Determine the [x, y] coordinate at the center of the cell enclosing the given text.  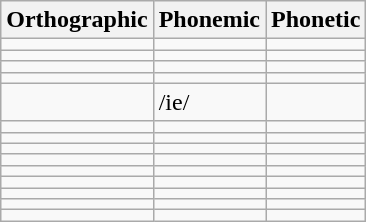
Phonetic [316, 20]
Phonemic [209, 20]
Orthographic [77, 20]
/ie/ [209, 102]
